Provide the (x, y) coordinate of the cell's center where the given text is located.  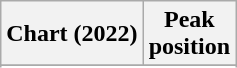
Chart (2022) (72, 34)
Peakposition (189, 34)
